Scan for the cell matching the given text and deliver its [x, y] coordinate at center. 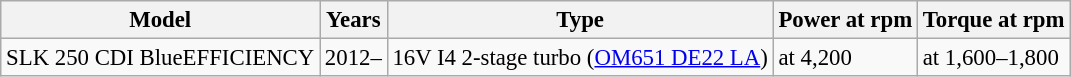
at 1,600–1,800 [993, 58]
Type [580, 20]
Power at rpm [845, 20]
Model [160, 20]
at 4,200 [845, 58]
2012– [354, 58]
Torque at rpm [993, 20]
16V I4 2-stage turbo (OM651 DE22 LA) [580, 58]
SLK 250 CDI BlueEFFICIENCY [160, 58]
Years [354, 20]
